Return the [X, Y] coordinate for the center point of the cell that contains the specified text.  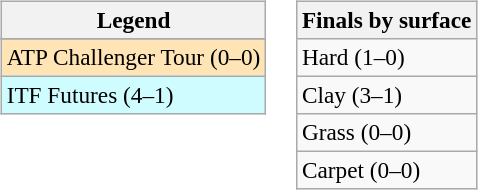
ATP Challenger Tour (0–0) [133, 57]
Carpet (0–0) [387, 171]
Grass (0–0) [387, 133]
Clay (3–1) [387, 95]
Legend [133, 20]
ITF Futures (4–1) [133, 95]
Finals by surface [387, 20]
Hard (1–0) [387, 57]
